For the text-containing cell, return its midpoint in [X, Y] coordinate format. 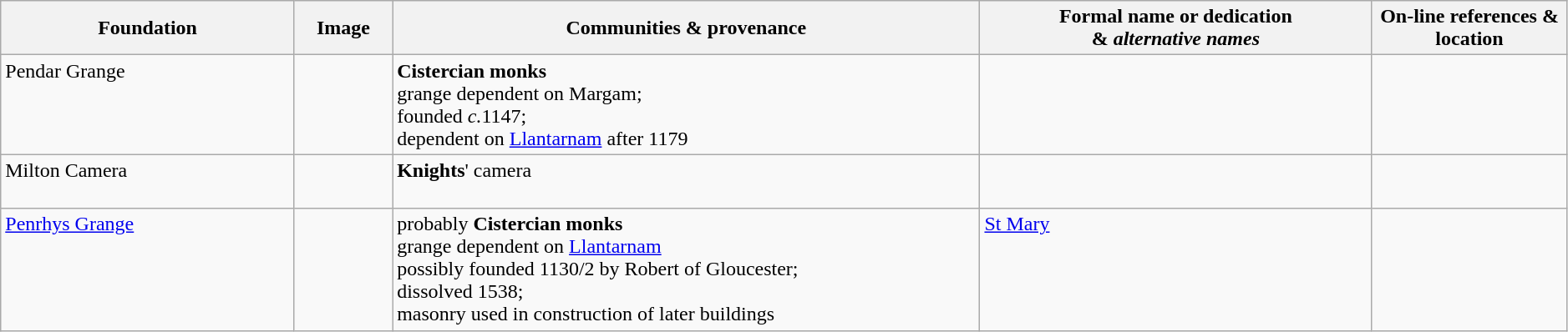
Foundation [148, 28]
Pendar Grange [148, 105]
Image [343, 28]
St Mary [1176, 269]
Communities & provenance [687, 28]
Formal name or dedication & alternative names [1176, 28]
On-line references & location [1469, 28]
Cistercian monksgrange dependent on Margam;founded c.1147;dependent on Llantarnam after 1179 [687, 105]
Milton Camera [148, 182]
Penrhys Grange [148, 269]
Knights' camera [687, 182]
